Search for the cell housing the specified text and yield its [x, y] center coordinate. 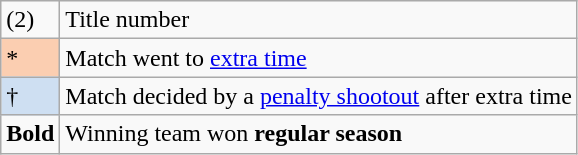
(2) [30, 20]
† [30, 96]
Bold [30, 134]
Match went to extra time [319, 58]
* [30, 58]
Title number [319, 20]
Match decided by a penalty shootout after extra time [319, 96]
Winning team won regular season [319, 134]
